Detect which cell encompasses the target text, then output its [x, y] center coordinate. 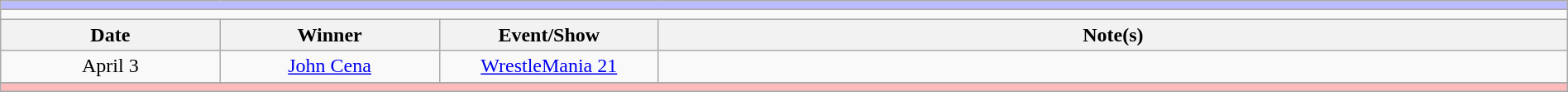
Date [111, 35]
April 3 [111, 66]
WrestleMania 21 [549, 66]
Event/Show [549, 35]
John Cena [329, 66]
Winner [329, 35]
Note(s) [1113, 35]
